Find where the given text appears and provide that cell's center as [x, y] coordinate. 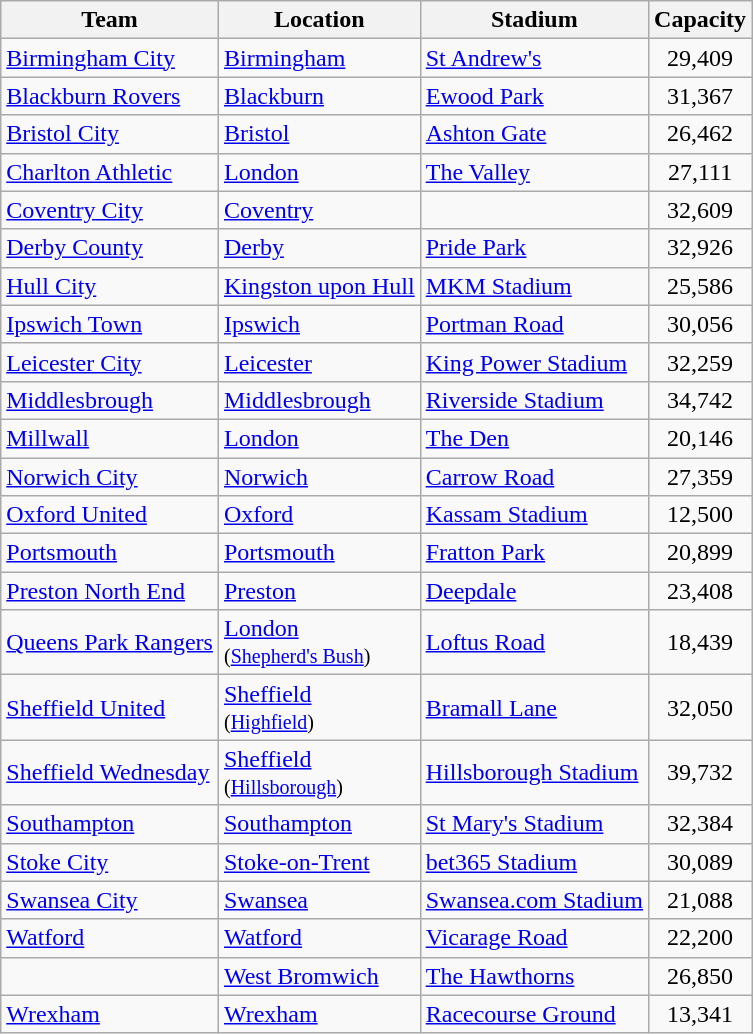
Capacity [700, 20]
Stadium [534, 20]
21,088 [700, 900]
bet365 Stadium [534, 862]
Vicarage Road [534, 938]
34,742 [700, 400]
13,341 [700, 1014]
30,089 [700, 862]
Birmingham City [110, 58]
London (Shepherd's Bush) [319, 642]
Coventry [319, 210]
Queens Park Rangers [110, 642]
St Andrew's [534, 58]
Blackburn Rovers [110, 96]
Carrow Road [534, 477]
20,146 [700, 438]
25,586 [700, 286]
West Bromwich [319, 976]
Derby [319, 248]
Kingston upon Hull [319, 286]
St Mary's Stadium [534, 824]
20,899 [700, 553]
Birmingham [319, 58]
27,111 [700, 172]
32,609 [700, 210]
Sheffield United [110, 708]
Deepdale [534, 591]
Swansea City [110, 900]
Derby County [110, 248]
Kassam Stadium [534, 515]
Team [110, 20]
The Hawthorns [534, 976]
Millwall [110, 438]
Norwich [319, 477]
Bramall Lane [534, 708]
Hillsborough Stadium [534, 772]
32,926 [700, 248]
Norwich City [110, 477]
12,500 [700, 515]
32,050 [700, 708]
Sheffield Wednesday [110, 772]
26,850 [700, 976]
27,359 [700, 477]
Fratton Park [534, 553]
MKM Stadium [534, 286]
39,732 [700, 772]
Ipswich Town [110, 324]
Preston North End [110, 591]
Loftus Road [534, 642]
Charlton Athletic [110, 172]
Oxford [319, 515]
Leicester City [110, 362]
29,409 [700, 58]
Stoke City [110, 862]
30,056 [700, 324]
Blackburn [319, 96]
Swansea.com Stadium [534, 900]
The Valley [534, 172]
18,439 [700, 642]
Ashton Gate [534, 134]
Coventry City [110, 210]
22,200 [700, 938]
Bristol [319, 134]
Portman Road [534, 324]
Preston [319, 591]
Swansea [319, 900]
23,408 [700, 591]
The Den [534, 438]
26,462 [700, 134]
31,367 [700, 96]
Sheffield (Hillsborough) [319, 772]
Leicester [319, 362]
Stoke-on-Trent [319, 862]
Racecourse Ground [534, 1014]
32,259 [700, 362]
Bristol City [110, 134]
Ipswich [319, 324]
32,384 [700, 824]
Hull City [110, 286]
Location [319, 20]
Pride Park [534, 248]
Riverside Stadium [534, 400]
King Power Stadium [534, 362]
Oxford United [110, 515]
Sheffield (Highfield) [319, 708]
Ewood Park [534, 96]
